Pinpoint the cell where the given text exists, returning its [x, y] midpoint coordinate. 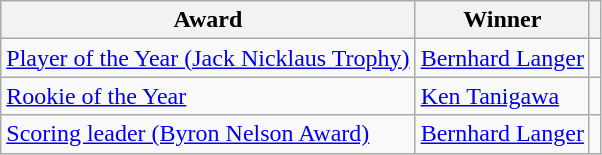
Award [208, 20]
Player of the Year (Jack Nicklaus Trophy) [208, 58]
Scoring leader (Byron Nelson Award) [208, 134]
Winner [502, 20]
Ken Tanigawa [502, 96]
Rookie of the Year [208, 96]
